Find where the given text appears and provide that cell's center as (X, Y) coordinate. 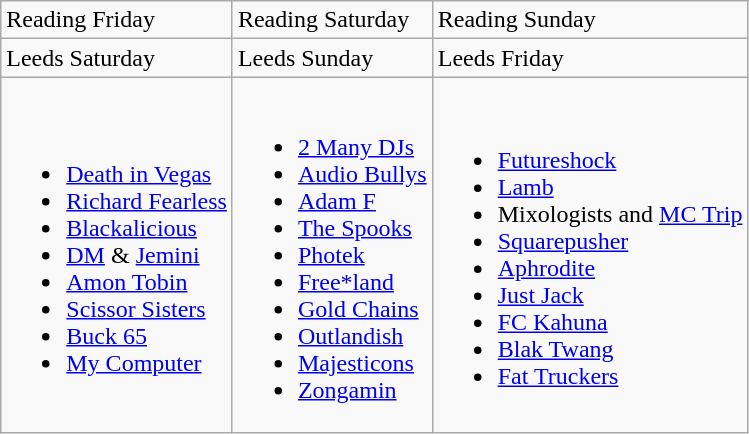
Reading Saturday (332, 20)
Death in VegasRichard FearlessBlackaliciousDM & JeminiAmon TobinScissor SistersBuck 65My Computer (117, 255)
FutureshockLambMixologists and MC TripSquarepusherAphroditeJust JackFC KahunaBlak TwangFat Truckers (590, 255)
Leeds Sunday (332, 58)
Leeds Saturday (117, 58)
Reading Friday (117, 20)
2 Many DJsAudio BullysAdam FThe SpooksPhotekFree*landGold ChainsOutlandishMajesticonsZongamin (332, 255)
Leeds Friday (590, 58)
Reading Sunday (590, 20)
